Extract the [x, y] coordinate from the center of the cell holding the provided text.  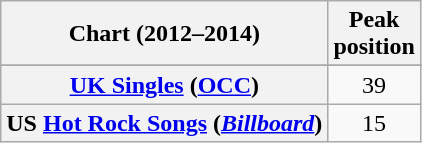
39 [374, 85]
US Hot Rock Songs (Billboard) [164, 123]
Chart (2012–2014) [164, 34]
Peakposition [374, 34]
UK Singles (OCC) [164, 85]
15 [374, 123]
